Return the (X, Y) coordinate for the center point of the cell that contains the specified text.  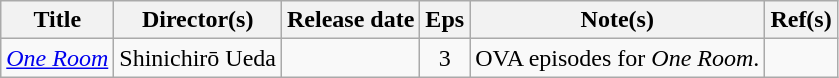
Shinichirō Ueda (198, 58)
3 (445, 58)
OVA episodes for One Room. (618, 58)
Ref(s) (801, 20)
Note(s) (618, 20)
One Room (58, 58)
Release date (350, 20)
Director(s) (198, 20)
Eps (445, 20)
Title (58, 20)
